Search for the cell housing the specified text and yield its (x, y) center coordinate. 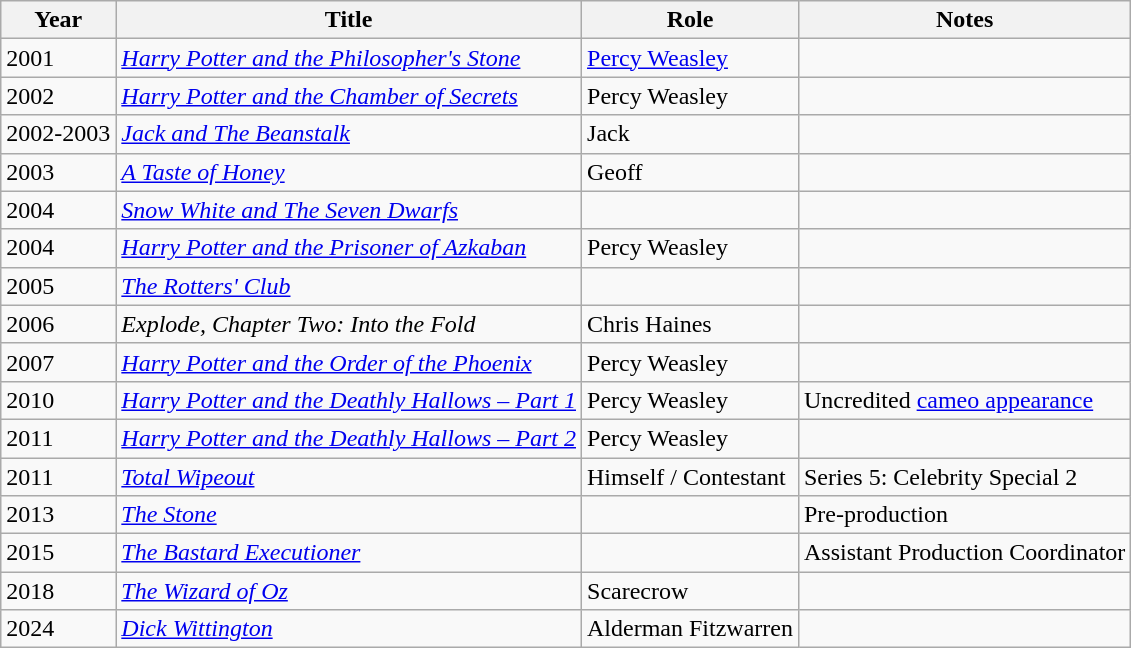
Harry Potter and the Chamber of Secrets (349, 96)
Pre-production (964, 515)
2005 (58, 286)
2015 (58, 553)
Uncredited cameo appearance (964, 400)
2007 (58, 362)
2001 (58, 58)
Himself / Contestant (690, 477)
Harry Potter and the Deathly Hallows – Part 2 (349, 438)
Assistant Production Coordinator (964, 553)
Notes (964, 20)
Scarecrow (690, 591)
A Taste of Honey (349, 172)
2003 (58, 172)
The Bastard Executioner (349, 553)
Dick Wittington (349, 629)
Harry Potter and the Philosopher's Stone (349, 58)
Total Wipeout (349, 477)
2024 (58, 629)
Year (58, 20)
Jack and The Beanstalk (349, 134)
2010 (58, 400)
Harry Potter and the Prisoner of Azkaban (349, 248)
Geoff (690, 172)
Alderman Fitzwarren (690, 629)
Chris Haines (690, 324)
2002-2003 (58, 134)
2002 (58, 96)
Title (349, 20)
Jack (690, 134)
Role (690, 20)
The Wizard of Oz (349, 591)
2006 (58, 324)
The Rotters' Club (349, 286)
2018 (58, 591)
Explode, Chapter Two: Into the Fold (349, 324)
Series 5: Celebrity Special 2 (964, 477)
Harry Potter and the Deathly Hallows – Part 1 (349, 400)
The Stone (349, 515)
Snow White and The Seven Dwarfs (349, 210)
2013 (58, 515)
Harry Potter and the Order of the Phoenix (349, 362)
